For the text-containing cell, return its midpoint in [X, Y] coordinate format. 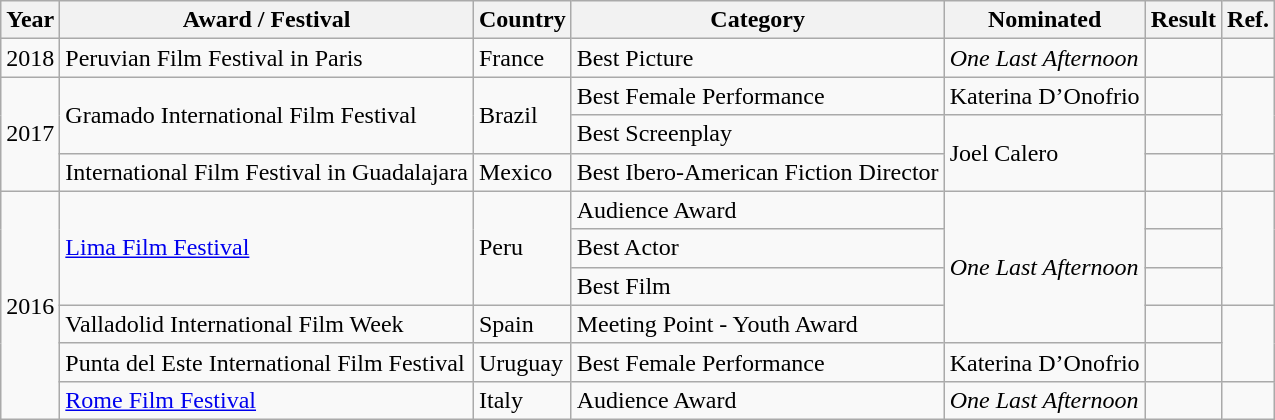
Best Picture [758, 58]
Spain [522, 324]
Result [1183, 20]
2018 [30, 58]
France [522, 58]
International Film Festival in Guadalajara [267, 172]
Peru [522, 248]
Uruguay [522, 362]
Joel Calero [1044, 153]
Best Actor [758, 248]
Category [758, 20]
2017 [30, 134]
Lima Film Festival [267, 248]
Italy [522, 400]
Punta del Este International Film Festival [267, 362]
Meeting Point - Youth Award [758, 324]
Gramado International Film Festival [267, 115]
Award / Festival [267, 20]
Best Film [758, 286]
Brazil [522, 115]
Best Screenplay [758, 134]
Year [30, 20]
Peruvian Film Festival in Paris [267, 58]
2016 [30, 305]
Rome Film Festival [267, 400]
Valladolid International Film Week [267, 324]
Country [522, 20]
Best Ibero-American Fiction Director [758, 172]
Nominated [1044, 20]
Ref. [1248, 20]
Mexico [522, 172]
